Find where the given text appears and provide that cell's center as (x, y) coordinate. 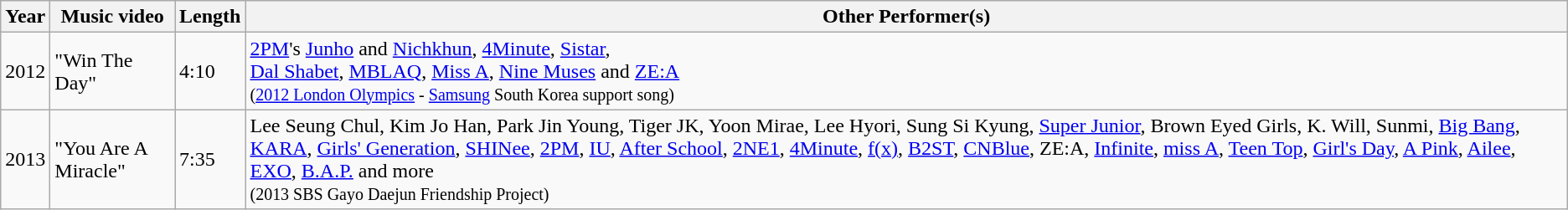
7:35 (210, 159)
Other Performer(s) (906, 17)
"Win The Day" (112, 71)
2013 (25, 159)
2012 (25, 71)
4:10 (210, 71)
2PM's Junho and Nichkhun, 4Minute, Sistar, Dal Shabet, MBLAQ, Miss A, Nine Muses and ZE:A (2012 London Olympics - Samsung South Korea support song) (906, 71)
Music video (112, 17)
"You Are A Miracle" (112, 159)
Length (210, 17)
Year (25, 17)
